Capture the cell that displays the provided text and extract its [X, Y] central coordinate. 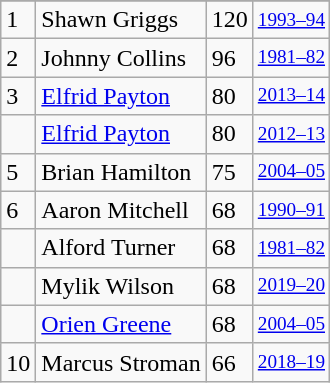
3 [18, 96]
Brian Hamilton [121, 172]
2013–14 [291, 96]
2012–13 [291, 134]
1993–94 [291, 20]
1990–91 [291, 210]
Shawn Griggs [121, 20]
75 [230, 172]
120 [230, 20]
Alford Turner [121, 248]
2 [18, 58]
96 [230, 58]
2018–19 [291, 362]
6 [18, 210]
10 [18, 362]
66 [230, 362]
Johnny Collins [121, 58]
Mylik Wilson [121, 286]
Orien Greene [121, 324]
Aaron Mitchell [121, 210]
1 [18, 20]
5 [18, 172]
Marcus Stroman [121, 362]
2019–20 [291, 286]
